Locate the cell with the specified text and output its [X, Y] center coordinate. 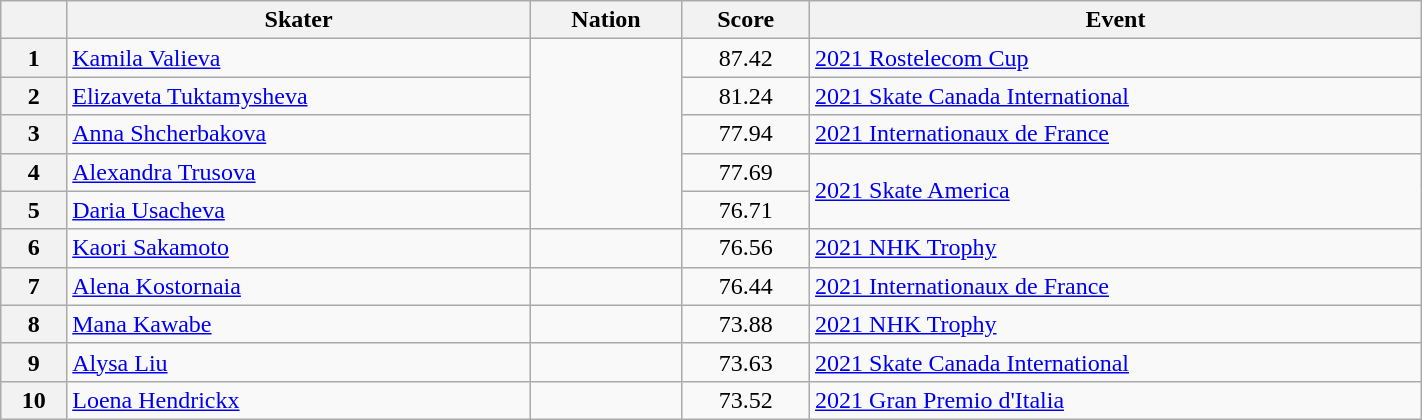
87.42 [746, 58]
Alexandra Trusova [299, 172]
77.69 [746, 172]
Alena Kostornaia [299, 286]
Score [746, 20]
Mana Kawabe [299, 324]
2 [34, 96]
Elizaveta Tuktamysheva [299, 96]
Kaori Sakamoto [299, 248]
3 [34, 134]
Skater [299, 20]
Daria Usacheva [299, 210]
73.63 [746, 362]
5 [34, 210]
9 [34, 362]
1 [34, 58]
Event [1116, 20]
77.94 [746, 134]
8 [34, 324]
6 [34, 248]
76.56 [746, 248]
2021 Gran Premio d'Italia [1116, 400]
Loena Hendrickx [299, 400]
4 [34, 172]
7 [34, 286]
2021 Skate America [1116, 191]
Alysa Liu [299, 362]
76.44 [746, 286]
2021 Rostelecom Cup [1116, 58]
76.71 [746, 210]
81.24 [746, 96]
73.88 [746, 324]
Anna Shcherbakova [299, 134]
73.52 [746, 400]
Nation [606, 20]
10 [34, 400]
Kamila Valieva [299, 58]
